Find where the given text appears and provide that cell's center as (x, y) coordinate. 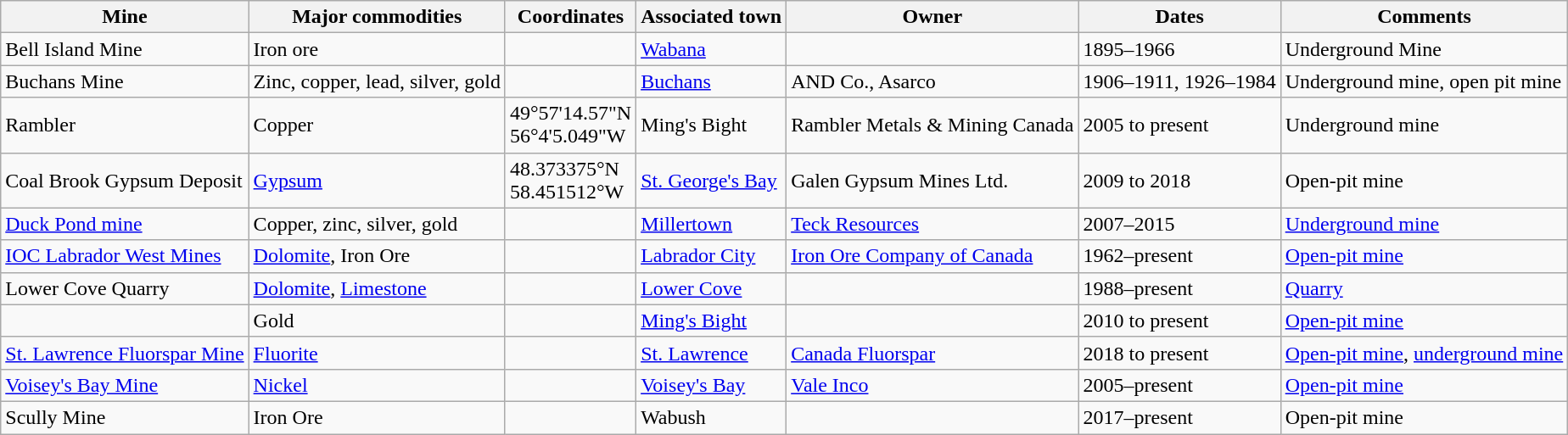
1962–present (1179, 256)
Buchans (711, 81)
Gold (377, 321)
2005–present (1179, 385)
Underground Mine (1424, 49)
Duck Pond mine (125, 224)
Fluorite (377, 353)
Millertown (711, 224)
Zinc, copper, lead, silver, gold (377, 81)
2018 to present (1179, 353)
Associated town (711, 17)
2010 to present (1179, 321)
2009 to 2018 (1179, 180)
Mine (125, 17)
Nickel (377, 385)
Lower Cove Quarry (125, 288)
Iron ore (377, 49)
2005 to present (1179, 125)
Labrador City (711, 256)
2007–2015 (1179, 224)
Iron Ore Company of Canada (932, 256)
Owner (932, 17)
Comments (1424, 17)
Dates (1179, 17)
Lower Cove (711, 288)
1906–1911, 1926–1984 (1179, 81)
Major commodities (377, 17)
Dolomite, Iron Ore (377, 256)
Coordinates (570, 17)
Open-pit mine, underground mine (1424, 353)
Buchans Mine (125, 81)
AND Co., Asarco (932, 81)
49°57'14.57"N56°4'5.049"W (570, 125)
Canada Fluorspar (932, 353)
Copper, zinc, silver, gold (377, 224)
Vale Inco (932, 385)
1895–1966 (1179, 49)
Rambler (125, 125)
Gypsum (377, 180)
St. George's Bay (711, 180)
Underground mine, open pit mine (1424, 81)
St. Lawrence (711, 353)
Voisey's Bay (711, 385)
48.373375°N58.451512°W (570, 180)
Iron Ore (377, 417)
Bell Island Mine (125, 49)
Copper (377, 125)
Dolomite, Limestone (377, 288)
Coal Brook Gypsum Deposit (125, 180)
Wabush (711, 417)
Voisey's Bay Mine (125, 385)
Galen Gypsum Mines Ltd. (932, 180)
IOC Labrador West Mines (125, 256)
Quarry (1424, 288)
2017–present (1179, 417)
Teck Resources (932, 224)
St. Lawrence Fluorspar Mine (125, 353)
Rambler Metals & Mining Canada (932, 125)
Wabana (711, 49)
1988–present (1179, 288)
Scully Mine (125, 417)
